Pinpoint the cell where the given text exists, returning its [X, Y] midpoint coordinate. 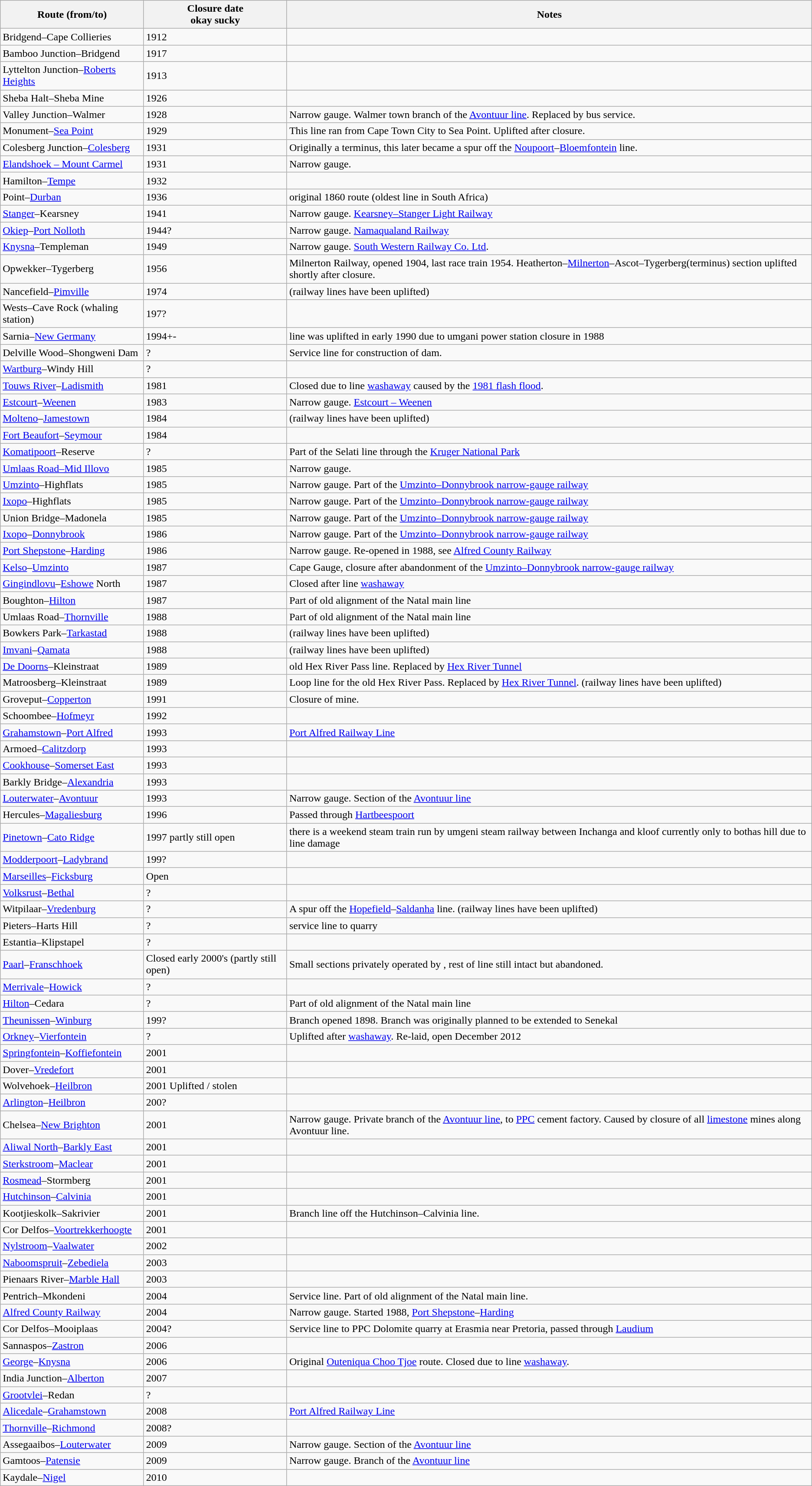
Open [215, 876]
A spur off the Hopefield–Saldanha line. (railway lines have been uplifted) [549, 909]
Closed after line washaway [549, 584]
Wests–Cave Rock (whaling station) [72, 314]
Small sections privately operated by , rest of line still intact but abandoned. [549, 965]
1928 [215, 115]
Sterkstroom–Maclear [72, 1164]
Cor Delfos–Mooiplaas [72, 1329]
Monument–Sea Point [72, 131]
Assegaaibos–Louterwater [72, 1444]
Branch line off the Hutchinson–Calvinia line. [549, 1213]
Aliwal North–Barkly East [72, 1147]
line was uplifted in early 1990 due to umgani power station closure in 1988 [549, 336]
1936 [215, 197]
Chelsea–New Brighton [72, 1125]
Point–Durban [72, 197]
there is a weekend steam train run by umgeni steam railway between Inchanga and kloof currently only to bothas hill due to line damage [549, 837]
1994+- [215, 336]
Rosmead–Stormberg [72, 1180]
Gamtoos–Patensie [72, 1461]
Nancefield–Pimville [72, 291]
Elandshoek – Mount Carmel [72, 164]
Paarl–Franschhoek [72, 965]
Pieters–Harts Hill [72, 926]
Branch opened 1898. Branch was originally planned to be extended to Senekal [549, 1020]
original 1860 route (oldest line in South Africa) [549, 197]
Volksrust–Bethal [72, 893]
1996 [215, 815]
Boughton–Hilton [72, 600]
1974 [215, 291]
Hamilton–Tempe [72, 180]
Valley Junction–Walmer [72, 115]
Louterwater–Avontuur [72, 799]
Narrow gauge. Started 1988, Port Shepstone–Harding [549, 1312]
2007 [215, 1378]
Narrow gauge. Re-opened in 1988, see Alfred County Railway [549, 551]
1941 [215, 213]
1926 [215, 98]
1981 [215, 386]
Gingindlovu–Eshowe North [72, 584]
Original Outeniqua Choo Tjoe route. Closed due to line washaway. [549, 1362]
Naboomspruit–Zebediela [72, 1263]
Stanger–Kearsney [72, 213]
Schoombee–Hofmeyr [72, 716]
Kelso–Umzinto [72, 567]
Opwekker–Tygerberg [72, 269]
This line ran from Cape Town City to Sea Point. Uplifted after closure. [549, 131]
Pinetown–Cato Ridge [72, 837]
Cape Gauge, closure after abandonment of the Umzinto–Donnybrook narrow-gauge railway [549, 567]
Closure of mine. [549, 699]
Closed early 2000's (partly still open) [215, 965]
Komatipoort–Reserve [72, 452]
Milnerton Railway, opened 1904, last race train 1954. Heatherton–Milnerton–Ascot–Tygerberg(terminus) section uplifted shortly after closure. [549, 269]
Fort Beaufort–Seymour [72, 435]
Loop line for the old Hex River Pass. Replaced by Hex River Tunnel. (railway lines have been uplifted) [549, 683]
1912 [215, 37]
India Junction–Alberton [72, 1378]
De Doorns–Kleinstraat [72, 666]
2002 [215, 1246]
2001 Uplifted / stolen [215, 1086]
Closure dateokay sucky [215, 15]
1997 partly still open [215, 837]
Delville Wood–Shongweni Dam [72, 353]
Matroosberg–Kleinstraat [72, 683]
Narrow gauge. Walmer town branch of the Avontuur line. Replaced by bus service. [549, 115]
Estcourt–Weenen [72, 402]
1944? [215, 230]
Springfontein–Koffiefontein [72, 1053]
Barkly Bridge–Alexandria [72, 782]
1932 [215, 180]
Narrow gauge. Namaqualand Railway [549, 230]
2008 [215, 1411]
Colesberg Junction–Colesberg [72, 147]
1956 [215, 269]
Closed due to line washaway caused by the 1981 flash flood. [549, 386]
Pentrich–Mkondeni [72, 1296]
Uplifted after washaway. Re-laid, open December 2012 [549, 1036]
Molteno–Jamestown [72, 419]
Notes [549, 15]
George–Knysna [72, 1362]
Witpilaar–Vredenburg [72, 909]
Lyttelton Junction–Roberts Heights [72, 75]
1992 [215, 716]
Umlaas Road–Thornville [72, 617]
Merrivale–Howick [72, 987]
Narrow gauge. Estcourt – Weenen [549, 402]
Nylstroom–Vaalwater [72, 1246]
Alicedale–Grahamstown [72, 1411]
Imvani–Qamata [72, 650]
Sarnia–New Germany [72, 336]
Route (from/to) [72, 15]
2004? [215, 1329]
Grootvlei–Redan [72, 1395]
Knysna–Templeman [72, 247]
Touws River–Ladismith [72, 386]
Bamboo Junction–Bridgend [72, 53]
Arlington–Heilbron [72, 1103]
Kootjieskolk–Sakrivier [72, 1213]
Service line. Part of old alignment of the Natal main line. [549, 1296]
Passed through Hartbeespoort [549, 815]
Alfred County Railway [72, 1312]
Cookhouse–Somerset East [72, 765]
Umzinto–Highflats [72, 484]
1983 [215, 402]
Hercules–Magaliesburg [72, 815]
Modderpoort–Ladybrand [72, 860]
Grahamstown–Port Alfred [72, 732]
Groveput–Copperton [72, 699]
Ixopo–Donnybrook [72, 534]
Wartburg–Windy Hill [72, 369]
old Hex River Pass line. Replaced by Hex River Tunnel [549, 666]
Umlaas Road–Mid Illovo [72, 468]
Originally a terminus, this later became a spur off the Noupoort–Bloemfontein line. [549, 147]
2010 [215, 1477]
Narrow gauge. Branch of the Avontuur line [549, 1461]
Pienaars River–Marble Hall [72, 1279]
1913 [215, 75]
Narrow gauge. Kearsney–Stanger Light Railway [549, 213]
Theunissen–Winburg [72, 1020]
Hilton–Cedara [72, 1003]
Bowkers Park–Tarkastad [72, 633]
Wolvehoek–Heilbron [72, 1086]
Sheba Halt–Sheba Mine [72, 98]
1991 [215, 699]
Armoed–Calitzdorp [72, 749]
Part of the Selati line through the Kruger National Park [549, 452]
Bridgend–Cape Collieries [72, 37]
Thornville–Richmond [72, 1428]
Orkney–Vierfontein [72, 1036]
Ixopo–Highflats [72, 501]
2008? [215, 1428]
Port Shepstone–Harding [72, 551]
Union Bridge–Madonela [72, 517]
Dover–Vredefort [72, 1069]
service line to quarry [549, 926]
Cor Delfos–Voortrekkerhoogte [72, 1230]
200? [215, 1103]
Hutchinson–Calvinia [72, 1197]
Service line for construction of dam. [549, 353]
Narrow gauge. Private branch of the Avontuur line, to PPC cement factory. Caused by closure of all limestone mines along Avontuur line. [549, 1125]
Service line to PPC Dolomite quarry at Erasmia near Pretoria, passed through Laudium [549, 1329]
Marseilles–Ficksburg [72, 876]
197? [215, 314]
Estantia–Klipstapel [72, 942]
Sannaspos–Zastron [72, 1345]
1949 [215, 247]
Narrow gauge. South Western Railway Co. Ltd. [549, 247]
Kaydale–Nigel [72, 1477]
1929 [215, 131]
Okiep–Port Nolloth [72, 230]
1917 [215, 53]
